Search for the cell housing the specified text and yield its [x, y] center coordinate. 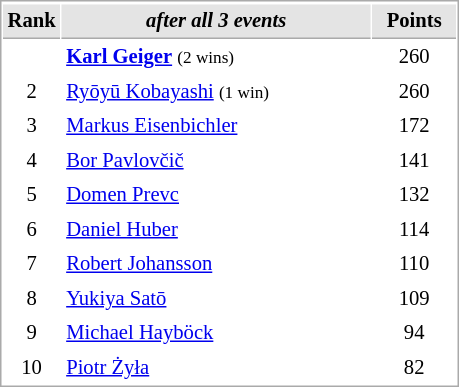
Domen Prevc [216, 194]
2 [32, 92]
114 [414, 230]
Bor Pavlovčič [216, 160]
82 [414, 368]
5 [32, 194]
110 [414, 264]
Markus Eisenbichler [216, 126]
109 [414, 298]
Ryōyū Kobayashi (1 win) [216, 92]
10 [32, 368]
132 [414, 194]
Rank [32, 21]
6 [32, 230]
7 [32, 264]
141 [414, 160]
Robert Johansson [216, 264]
Yukiya Satō [216, 298]
Karl Geiger (2 wins) [216, 56]
Piotr Żyła [216, 368]
after all 3 events [216, 21]
9 [32, 332]
8 [32, 298]
Michael Hayböck [216, 332]
3 [32, 126]
Points [414, 21]
Daniel Huber [216, 230]
4 [32, 160]
94 [414, 332]
172 [414, 126]
